Return (x, y) of the center of cell containing provided text 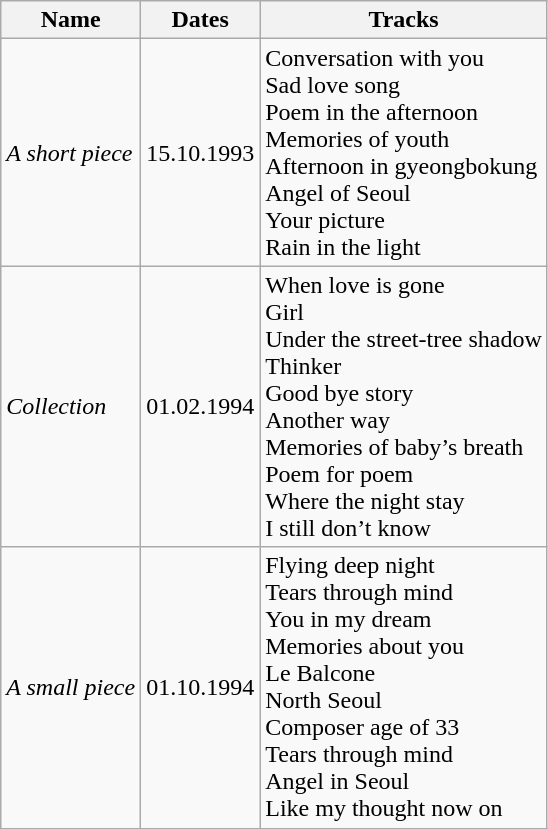
Tracks (404, 20)
Dates (200, 20)
15.10.1993 (200, 152)
Name (71, 20)
01.10.1994 (200, 688)
A short piece (71, 152)
A small piece (71, 688)
Conversation with youSad love songPoem in the afternoonMemories of youthAfternoon in gyeongbokungAngel of SeoulYour pictureRain in the light (404, 152)
01.02.1994 (200, 406)
Collection (71, 406)
